Find where the given text appears and provide that cell's center as (X, Y) coordinate. 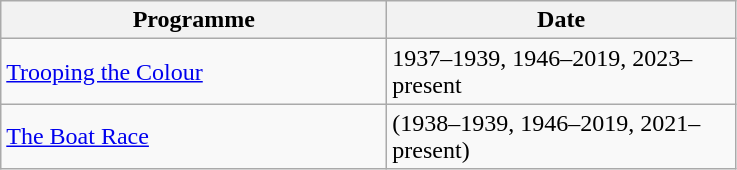
Date (562, 20)
(1938–1939, 1946–2019, 2021–present) (562, 136)
The Boat Race (194, 136)
Programme (194, 20)
1937–1939, 1946–2019, 2023–present (562, 72)
Trooping the Colour (194, 72)
